Return the (x, y) coordinate for the center point of the cell that contains the specified text.  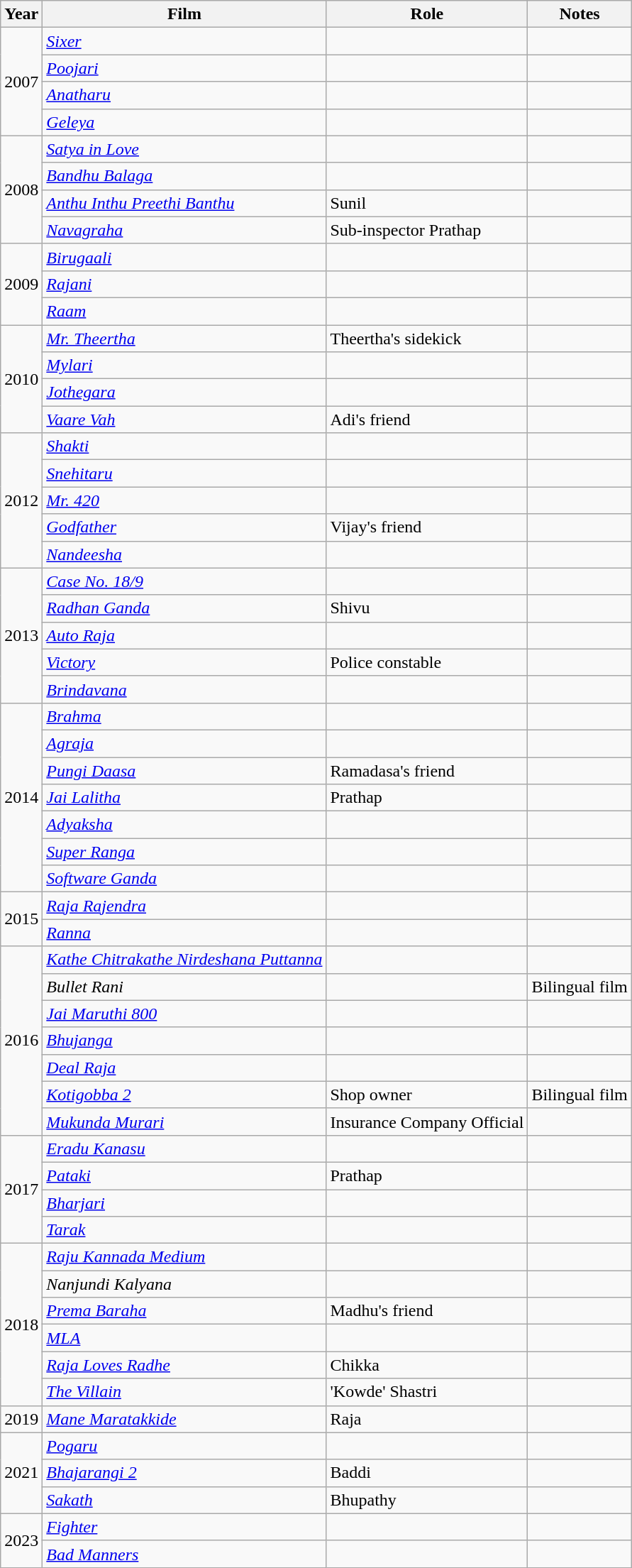
Victory (184, 662)
Sakath (184, 1500)
Mylari (184, 366)
Sixer (184, 41)
2017 (21, 1189)
2019 (21, 1419)
Satya in Love (184, 149)
Pungi Daasa (184, 770)
Baddi (427, 1473)
Agraja (184, 743)
Mr. 420 (184, 500)
2013 (21, 635)
Bad Manners (184, 1554)
2014 (21, 797)
Role (427, 14)
Anthu Inthu Preethi Banthu (184, 203)
Jai Maruthi 800 (184, 1014)
Insurance Company Official (427, 1122)
MLA (184, 1338)
Bharjari (184, 1203)
Kotigobba 2 (184, 1095)
Bullet Rani (184, 987)
2010 (21, 379)
Mane Maratakkide (184, 1419)
The Villain (184, 1392)
Raja (427, 1419)
Navagraha (184, 230)
Year (21, 14)
Geleya (184, 122)
Anatharu (184, 95)
Shop owner (427, 1095)
Radhan Ganda (184, 608)
Prema Baraha (184, 1311)
Auto Raja (184, 635)
Police constable (427, 662)
Vijay's friend (427, 527)
Rajani (184, 284)
Brindavana (184, 689)
2007 (21, 82)
Bhupathy (427, 1500)
Shakti (184, 446)
Kathe Chitrakathe Nirdeshana Puttanna (184, 960)
2016 (21, 1041)
Tarak (184, 1230)
Super Ranga (184, 852)
Birugaali (184, 257)
Raju Kannada Medium (184, 1257)
Ramadasa's friend (427, 770)
Deal Raja (184, 1068)
Mr. Theertha (184, 339)
Adyaksha (184, 825)
Nanjundi Kalyana (184, 1284)
Jothegara (184, 393)
Chikka (427, 1365)
Snehitaru (184, 473)
Madhu's friend (427, 1311)
Bhujanga (184, 1041)
2008 (21, 190)
2021 (21, 1473)
Godfather (184, 527)
2009 (21, 284)
Vaare Vah (184, 420)
Ranna (184, 933)
Raja Loves Radhe (184, 1365)
Mukunda Murari (184, 1122)
Raam (184, 311)
Eradu Kanasu (184, 1148)
2018 (21, 1325)
Bhajarangi 2 (184, 1473)
Sunil (427, 203)
Nandeesha (184, 554)
2012 (21, 500)
Poojari (184, 68)
2023 (21, 1540)
Theertha's sidekick (427, 339)
Jai Lalitha (184, 798)
Shivu (427, 608)
Pataki (184, 1175)
Film (184, 14)
Bandhu Balaga (184, 176)
Case No. 18/9 (184, 581)
Brahma (184, 716)
Software Ganda (184, 879)
Raja Rajendra (184, 906)
Pogaru (184, 1446)
Fighter (184, 1527)
Sub-inspector Prathap (427, 230)
Notes (580, 14)
2015 (21, 919)
'Kowde' Shastri (427, 1392)
Adi's friend (427, 420)
